Determine the [x, y] coordinate at the center of the cell enclosing the given text.  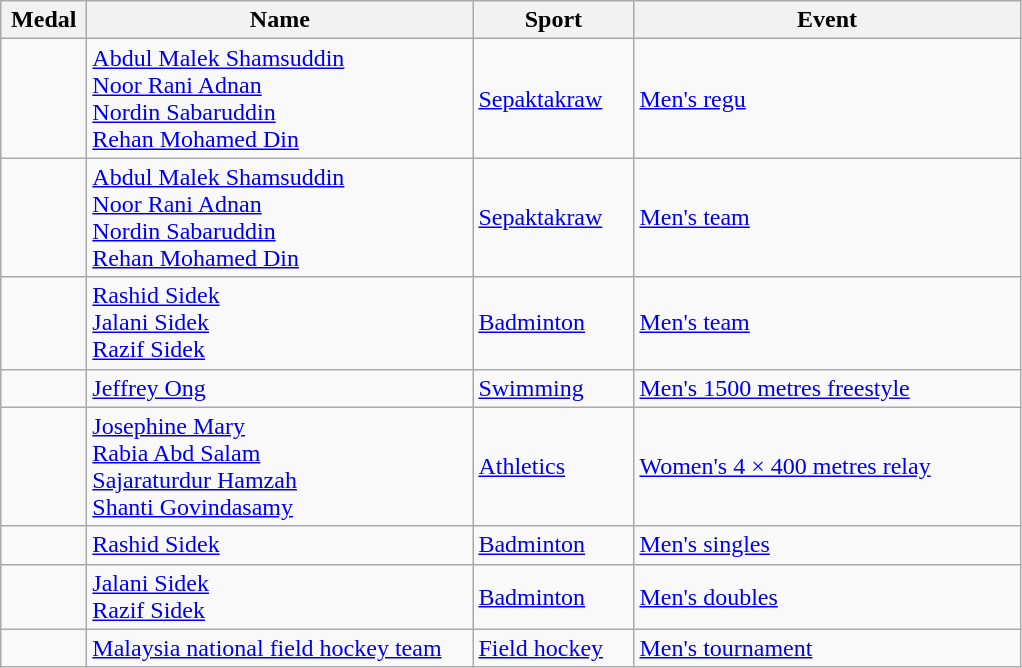
Rashid Sidek [280, 545]
Jalani SidekRazif Sidek [280, 596]
Event [827, 20]
Men's singles [827, 545]
Rashid SidekJalani SidekRazif Sidek [280, 323]
Field hockey [554, 648]
Josephine MaryRabia Abd SalamSajaraturdur HamzahShanti Govindasamy [280, 466]
Men's 1500 metres freestyle [827, 388]
Medal [44, 20]
Men's tournament [827, 648]
Athletics [554, 466]
Sport [554, 20]
Men's regu [827, 98]
Jeffrey Ong [280, 388]
Men's doubles [827, 596]
Malaysia national field hockey team [280, 648]
Swimming [554, 388]
Name [280, 20]
Women's 4 × 400 metres relay [827, 466]
